For the text-containing cell, return its midpoint in [x, y] coordinate format. 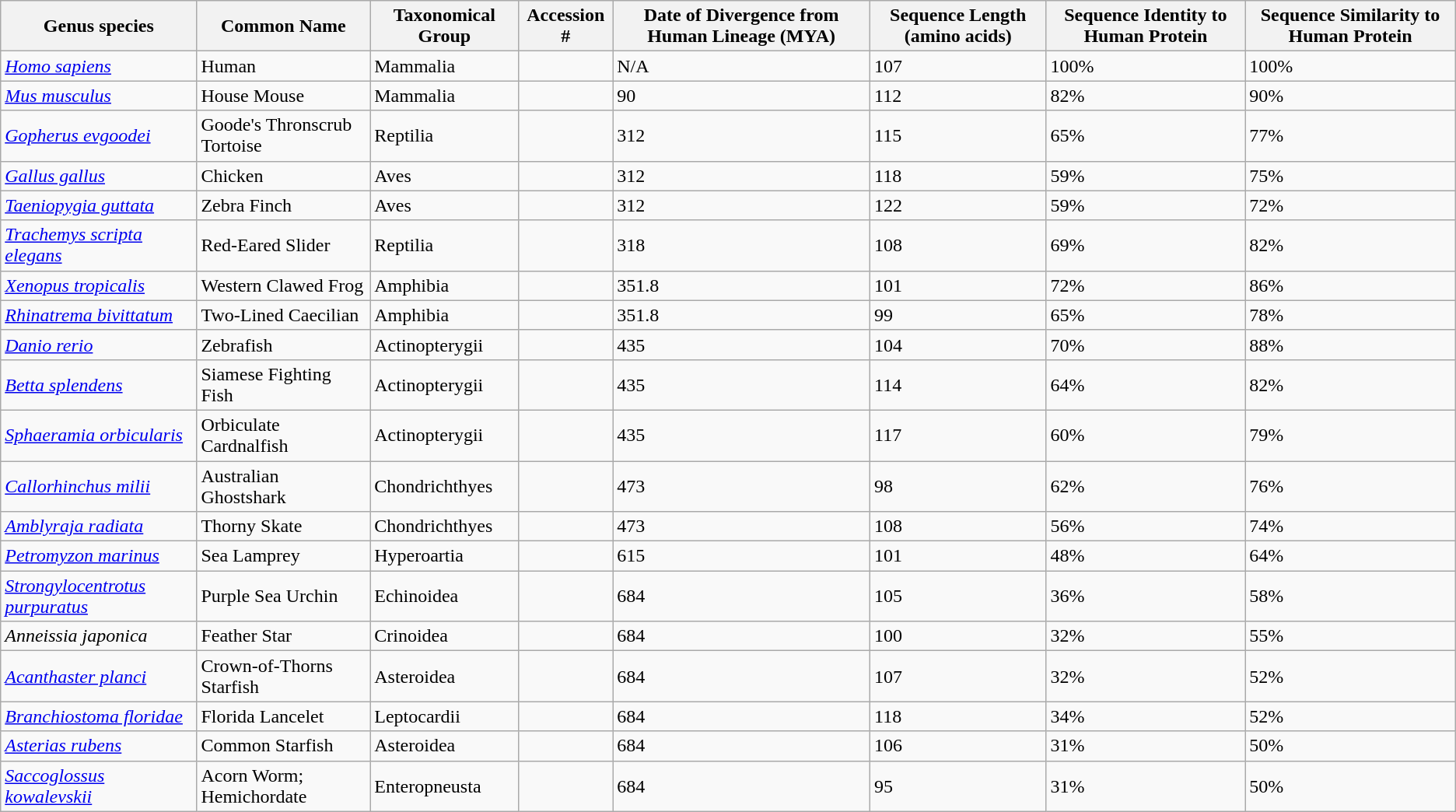
117 [958, 436]
36% [1146, 596]
Acorn Worm; Hemichordate [283, 786]
90 [742, 96]
Sea Lamprey [283, 556]
615 [742, 556]
318 [742, 246]
Callorhinchus milii [99, 485]
86% [1350, 285]
55% [1350, 636]
Orbiculate Cardnalfish [283, 436]
Western Clawed Frog [283, 285]
Red-Eared Slider [283, 246]
Purple Sea Urchin [283, 596]
House Mouse [283, 96]
Echinoidea [445, 596]
75% [1350, 176]
Sequence Length (amino acids) [958, 26]
N/A [742, 66]
Mus musculus [99, 96]
77% [1350, 135]
58% [1350, 596]
Saccoglossus kowalevskii [99, 786]
Gopherus evgoodei [99, 135]
Taxonomical Group [445, 26]
Common Name [283, 26]
Hyperoartia [445, 556]
Gallus gallus [99, 176]
114 [958, 384]
Date of Divergence from Human Lineage (MYA) [742, 26]
Branchiostoma floridae [99, 716]
Taeniopygia guttata [99, 205]
Sphaeramia orbicularis [99, 436]
90% [1350, 96]
Human [283, 66]
Enteropneusta [445, 786]
104 [958, 345]
122 [958, 205]
Zebra Finch [283, 205]
Feather Star [283, 636]
99 [958, 315]
Anneissia japonica [99, 636]
Danio rerio [99, 345]
62% [1146, 485]
Sequence Similarity to Human Protein [1350, 26]
Australian Ghostshark [283, 485]
74% [1350, 527]
88% [1350, 345]
Betta splendens [99, 384]
60% [1146, 436]
106 [958, 746]
Genus species [99, 26]
Homo sapiens [99, 66]
95 [958, 786]
Crown-of-Thorns Starfish [283, 677]
Strongylocentrotus purpuratus [99, 596]
Amblyraja radiata [99, 527]
Asterias rubens [99, 746]
34% [1146, 716]
76% [1350, 485]
Petromyzon marinus [99, 556]
Leptocardii [445, 716]
Sequence Identity to Human Protein [1146, 26]
Common Starfish [283, 746]
Rhinatrema bivittatum [99, 315]
Crinoidea [445, 636]
78% [1350, 315]
69% [1146, 246]
Trachemys scripta elegans [99, 246]
115 [958, 135]
48% [1146, 556]
Accession # [566, 26]
70% [1146, 345]
Siamese Fighting Fish [283, 384]
Zebrafish [283, 345]
Two-Lined Caecilian [283, 315]
79% [1350, 436]
112 [958, 96]
56% [1146, 527]
105 [958, 596]
Acanthaster planci [99, 677]
Goode's Thronscrub Tortoise [283, 135]
100 [958, 636]
98 [958, 485]
Xenopus tropicalis [99, 285]
Florida Lancelet [283, 716]
Chicken [283, 176]
Thorny Skate [283, 527]
